Find where the given text appears and provide that cell's center as [x, y] coordinate. 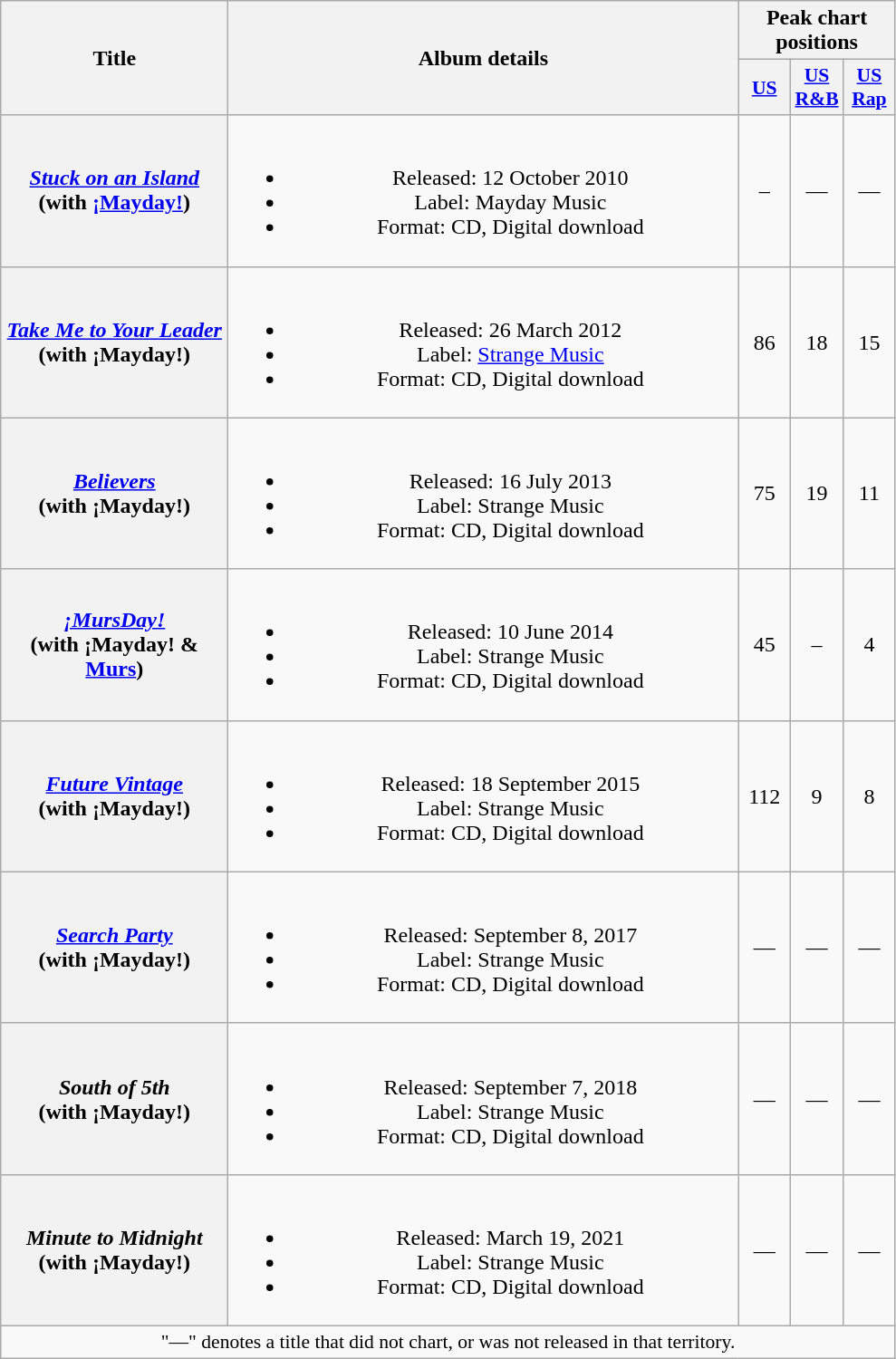
75 [765, 493]
4 [870, 645]
Released: March 19, 2021Label: Strange MusicFormat: CD, Digital download [484, 1250]
Take Me to Your Leader(with ¡Mayday!) [114, 342]
Future Vintage(with ¡Mayday!) [114, 795]
Released: September 7, 2018Label: Strange MusicFormat: CD, Digital download [484, 1098]
19 [817, 493]
9 [817, 795]
112 [765, 795]
Peak chart positions [817, 31]
Believers(with ¡Mayday!) [114, 493]
Released: September 8, 2017Label: Strange MusicFormat: CD, Digital download [484, 948]
45 [765, 645]
Search Party (with ¡Mayday!) [114, 948]
"—" denotes a title that did not chart, or was not released in that territory. [448, 1342]
11 [870, 493]
Title [114, 58]
Released: 12 October 2010Label: Mayday MusicFormat: CD, Digital download [484, 190]
Released: 16 July 2013Label: Strange MusicFormat: CD, Digital download [484, 493]
Stuck on an Island(with ¡Mayday!) [114, 190]
Minute to Midnight (with ¡Mayday!) [114, 1250]
15 [870, 342]
Album details [484, 58]
18 [817, 342]
US [765, 87]
US Rap [870, 87]
Released: 10 June 2014Label: Strange MusicFormat: CD, Digital download [484, 645]
South of 5th (with ¡Mayday!) [114, 1098]
¡MursDay!(with ¡Mayday! & Murs) [114, 645]
8 [870, 795]
86 [765, 342]
Released: 26 March 2012Label: Strange MusicFormat: CD, Digital download [484, 342]
Released: 18 September 2015Label: Strange MusicFormat: CD, Digital download [484, 795]
US R&B [817, 87]
